Return [X, Y] of the center of cell containing provided text 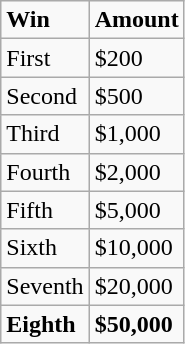
Amount [136, 20]
First [45, 58]
Second [45, 96]
Fourth [45, 172]
Sixth [45, 248]
Win [45, 20]
$5,000 [136, 210]
$200 [136, 58]
$500 [136, 96]
Seventh [45, 286]
$20,000 [136, 286]
Third [45, 134]
Fifth [45, 210]
$2,000 [136, 172]
$10,000 [136, 248]
Eighth [45, 324]
$50,000 [136, 324]
$1,000 [136, 134]
